Return the [x, y] coordinate for the center point of the cell that contains the specified text.  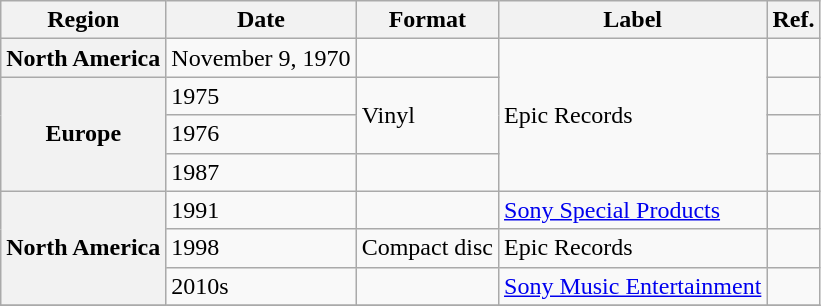
Europe [84, 134]
1991 [261, 210]
Region [84, 20]
Date [261, 20]
1975 [261, 96]
Format [427, 20]
2010s [261, 286]
Ref. [794, 20]
Sony Special Products [633, 210]
Sony Music Entertainment [633, 286]
November 9, 1970 [261, 58]
1998 [261, 248]
Vinyl [427, 115]
Label [633, 20]
1987 [261, 172]
Compact disc [427, 248]
1976 [261, 134]
